Search for the cell housing the specified text and yield its (x, y) center coordinate. 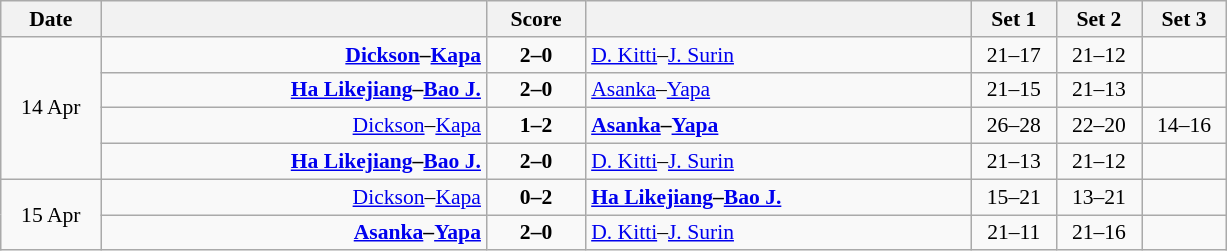
Set 1 (1014, 19)
14–16 (1184, 126)
26–28 (1014, 126)
21–15 (1014, 90)
15–21 (1014, 197)
1–2 (536, 126)
Set 2 (1098, 19)
Date (51, 19)
Set 3 (1184, 19)
0–2 (536, 197)
21–11 (1014, 233)
15 Apr (51, 214)
Score (536, 19)
14 Apr (51, 108)
21–16 (1098, 233)
21–17 (1014, 55)
13–21 (1098, 197)
22–20 (1098, 126)
